Search for the cell housing the specified text and yield its (x, y) center coordinate. 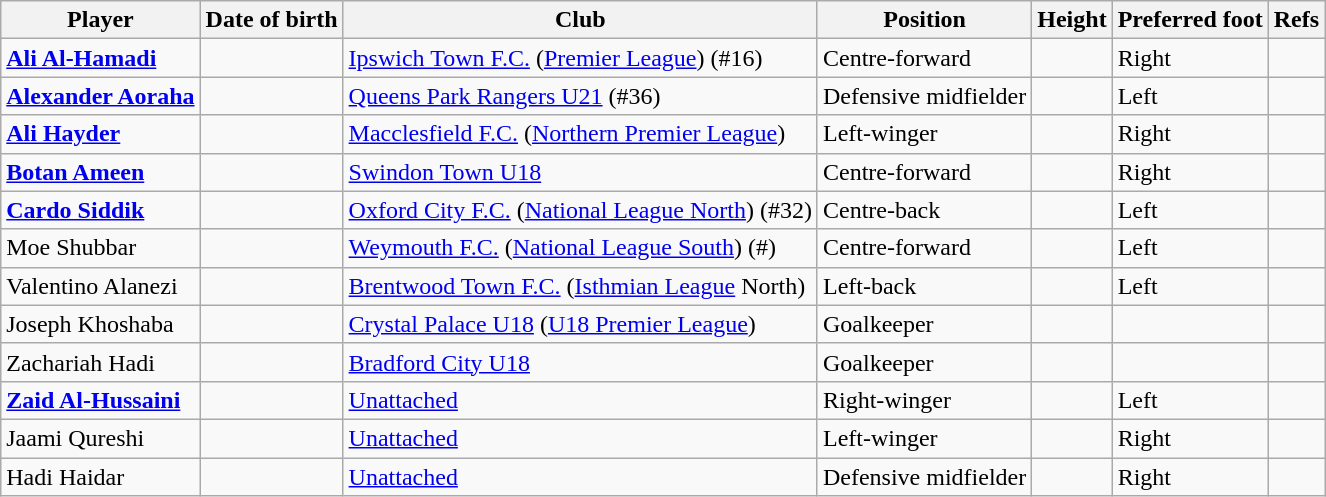
Bradford City U18 (580, 362)
Queens Park Rangers U21 (#36) (580, 96)
Height (1072, 20)
Crystal Palace U18 (U18 Premier League) (580, 324)
Swindon Town U18 (580, 172)
Hadi Haidar (100, 477)
Position (924, 20)
Oxford City F.C. (National League North) (#32) (580, 210)
Left-back (924, 286)
Jaami Qureshi (100, 438)
Player (100, 20)
Centre-back (924, 210)
Zaid Al-Hussaini (100, 400)
Right-winger (924, 400)
Zachariah Hadi (100, 362)
Ali Hayder (100, 134)
Ali Al-Hamadi (100, 58)
Valentino Alanezi (100, 286)
Moe Shubbar (100, 248)
Cardo Siddik (100, 210)
Refs (1296, 20)
Club (580, 20)
Preferred foot (1190, 20)
Ipswich Town F.C. (Premier League) (#16) (580, 58)
Weymouth F.C. (National League South) (#) (580, 248)
Macclesfield F.C. (Northern Premier League) (580, 134)
Botan Ameen (100, 172)
Brentwood Town F.C. (Isthmian League North) (580, 286)
Joseph Khoshaba (100, 324)
Date of birth (272, 20)
Alexander Aoraha (100, 96)
